Return (X, Y) of the center of cell containing provided text 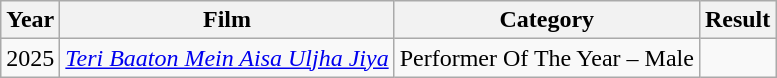
Result (737, 20)
Performer Of The Year – Male (546, 58)
Film (227, 20)
2025 (30, 58)
Teri Baaton Mein Aisa Uljha Jiya (227, 58)
Year (30, 20)
Category (546, 20)
